Capture the cell that displays the provided text and extract its (x, y) central coordinate. 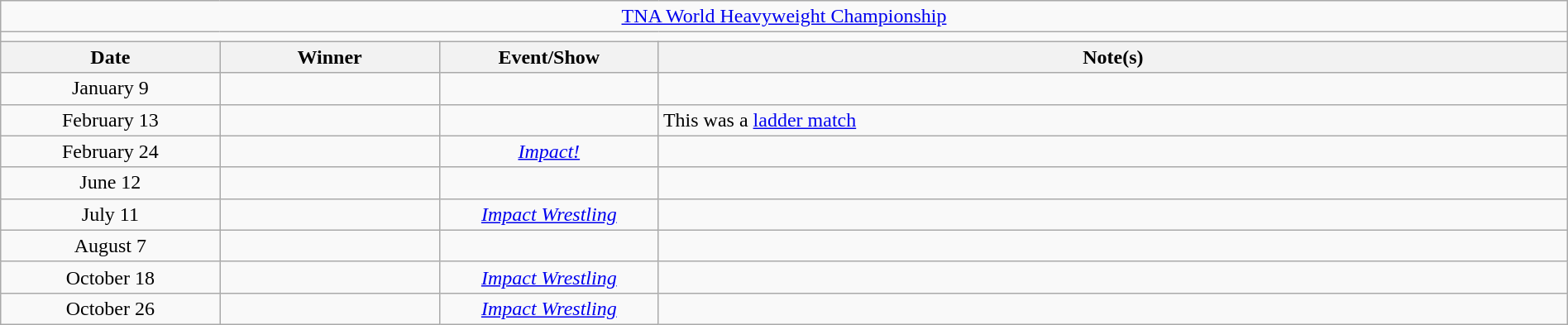
TNA World Heavyweight Championship (784, 17)
July 11 (111, 214)
February 24 (111, 151)
Date (111, 57)
Winner (329, 57)
Event/Show (549, 57)
June 12 (111, 183)
October 18 (111, 277)
February 13 (111, 120)
Impact! (549, 151)
January 9 (111, 88)
October 26 (111, 308)
August 7 (111, 246)
This was a ladder match (1113, 120)
Note(s) (1113, 57)
